Detect which cell encompasses the target text, then output its (x, y) center coordinate. 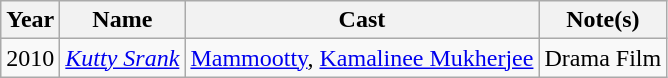
Name (122, 20)
Kutty Srank (122, 58)
Year (30, 20)
Drama Film (603, 58)
Cast (362, 20)
2010 (30, 58)
Mammootty, Kamalinee Mukherjee (362, 58)
Note(s) (603, 20)
